Return [X, Y] of the center of cell containing provided text 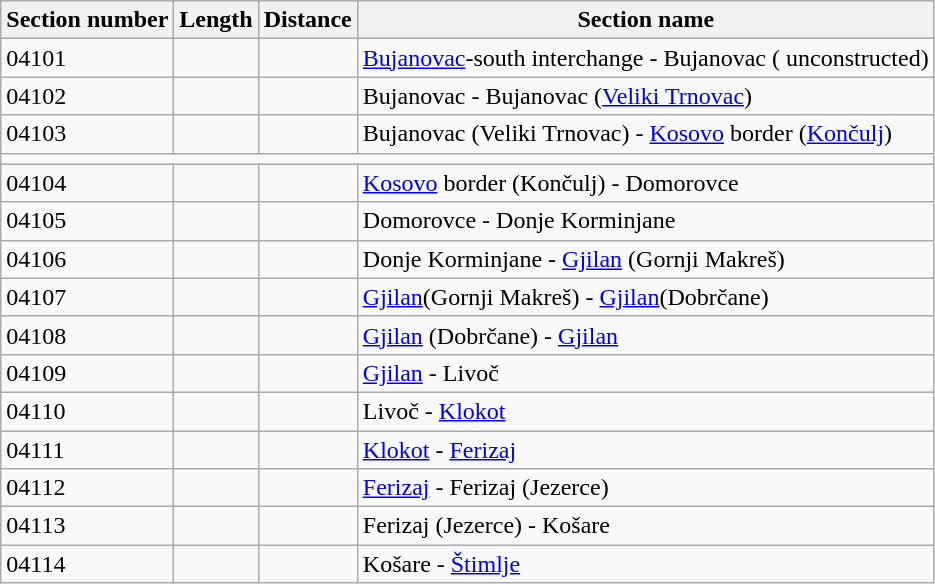
04109 [88, 373]
Gjilan(Gornji Makreš) - Gjilan(Dobrčane) [646, 297]
04105 [88, 221]
04110 [88, 411]
Gjilan (Dobrčane) - Gjilan [646, 335]
Košare - Štimlje [646, 564]
Gjilan - Livoč [646, 373]
Section name [646, 20]
Bujanovac (Veliki Trnovac) - Kosovo border (Končulj) [646, 134]
Livoč - Klokot [646, 411]
04106 [88, 259]
Ferizaj (Jezerce) - Košare [646, 526]
04104 [88, 183]
04112 [88, 488]
Donje Korminjane - Gjilan (Gornji Makreš) [646, 259]
04101 [88, 58]
Domorovce - Donje Korminjane [646, 221]
Bujanovac-south interchange - Bujanovac ( unconstructed) [646, 58]
04113 [88, 526]
Klokot - Ferizaj [646, 449]
04114 [88, 564]
04103 [88, 134]
04111 [88, 449]
Kosovo border (Končulj) - Domorovce [646, 183]
Bujanovac - Bujanovac (Veliki Trnovac) [646, 96]
04107 [88, 297]
04108 [88, 335]
Length [216, 20]
04102 [88, 96]
Section number [88, 20]
Distance [308, 20]
Ferizaj - Ferizaj (Jezerce) [646, 488]
